Scan for the cell matching the given text and deliver its (X, Y) coordinate at center. 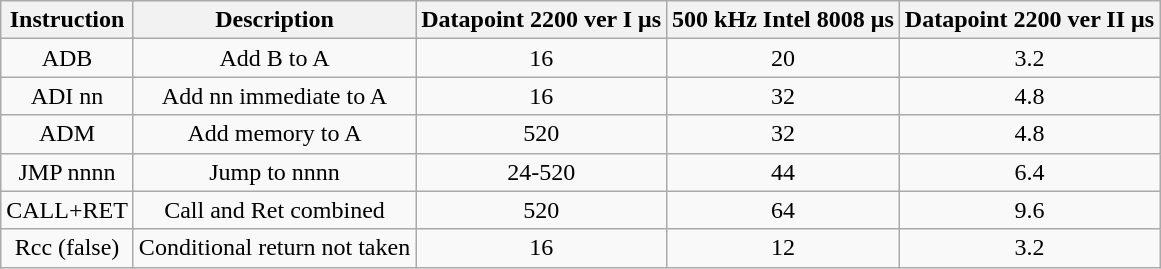
Call and Ret combined (274, 210)
JMP nnnn (68, 172)
ADI nn (68, 96)
Instruction (68, 20)
Datapoint 2200 ver I μs (542, 20)
64 (784, 210)
12 (784, 248)
Description (274, 20)
20 (784, 58)
Add B to A (274, 58)
500 kHz Intel 8008 μs (784, 20)
ADM (68, 134)
Datapoint 2200 ver II μs (1029, 20)
24-520 (542, 172)
Add memory to A (274, 134)
Rcc (false) (68, 248)
9.6 (1029, 210)
44 (784, 172)
Add nn immediate to A (274, 96)
CALL+RET (68, 210)
6.4 (1029, 172)
ADB (68, 58)
Conditional return not taken (274, 248)
Jump to nnnn (274, 172)
